Identify which cell holds the provided text, then report its [X, Y] central coordinate. 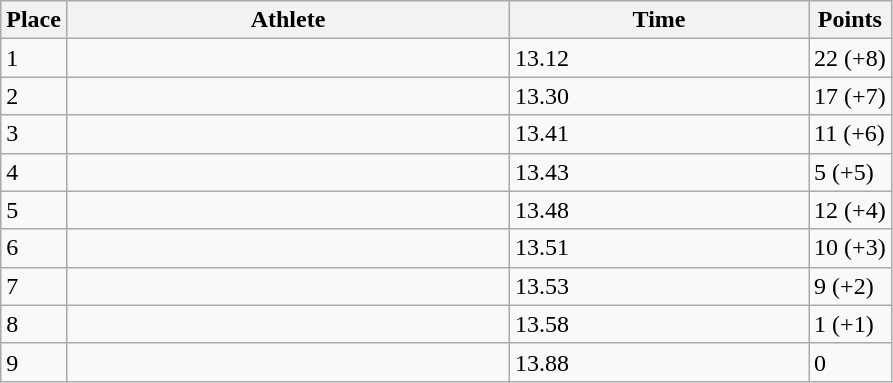
11 (+6) [850, 134]
13.53 [660, 286]
7 [34, 286]
Athlete [288, 20]
0 [850, 362]
22 (+8) [850, 58]
1 [34, 58]
13.30 [660, 96]
13.51 [660, 248]
3 [34, 134]
13.48 [660, 210]
4 [34, 172]
10 (+3) [850, 248]
17 (+7) [850, 96]
Place [34, 20]
6 [34, 248]
13.41 [660, 134]
13.88 [660, 362]
9 (+2) [850, 286]
8 [34, 324]
9 [34, 362]
13.58 [660, 324]
13.43 [660, 172]
5 [34, 210]
13.12 [660, 58]
Time [660, 20]
12 (+4) [850, 210]
Points [850, 20]
2 [34, 96]
5 (+5) [850, 172]
1 (+1) [850, 324]
